Return [X, Y] of the center of cell containing provided text 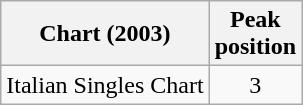
Chart (2003) [105, 34]
Italian Singles Chart [105, 85]
3 [255, 85]
Peakposition [255, 34]
